Return the [x, y] coordinate for the center point of the cell that contains the specified text.  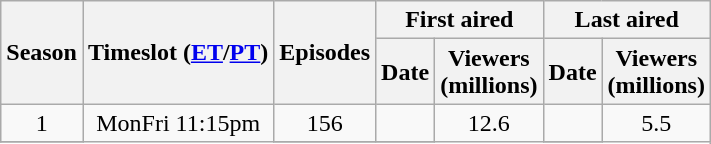
156 [325, 123]
First aired [460, 20]
Season [42, 52]
Timeslot (ET/PT) [178, 52]
12.6 [489, 123]
1 [42, 123]
Episodes [325, 52]
Last aired [626, 20]
5.5 [656, 123]
MonFri 11:15pm [178, 123]
